Output the (x, y) coordinate of the center of the cell containing the given text.  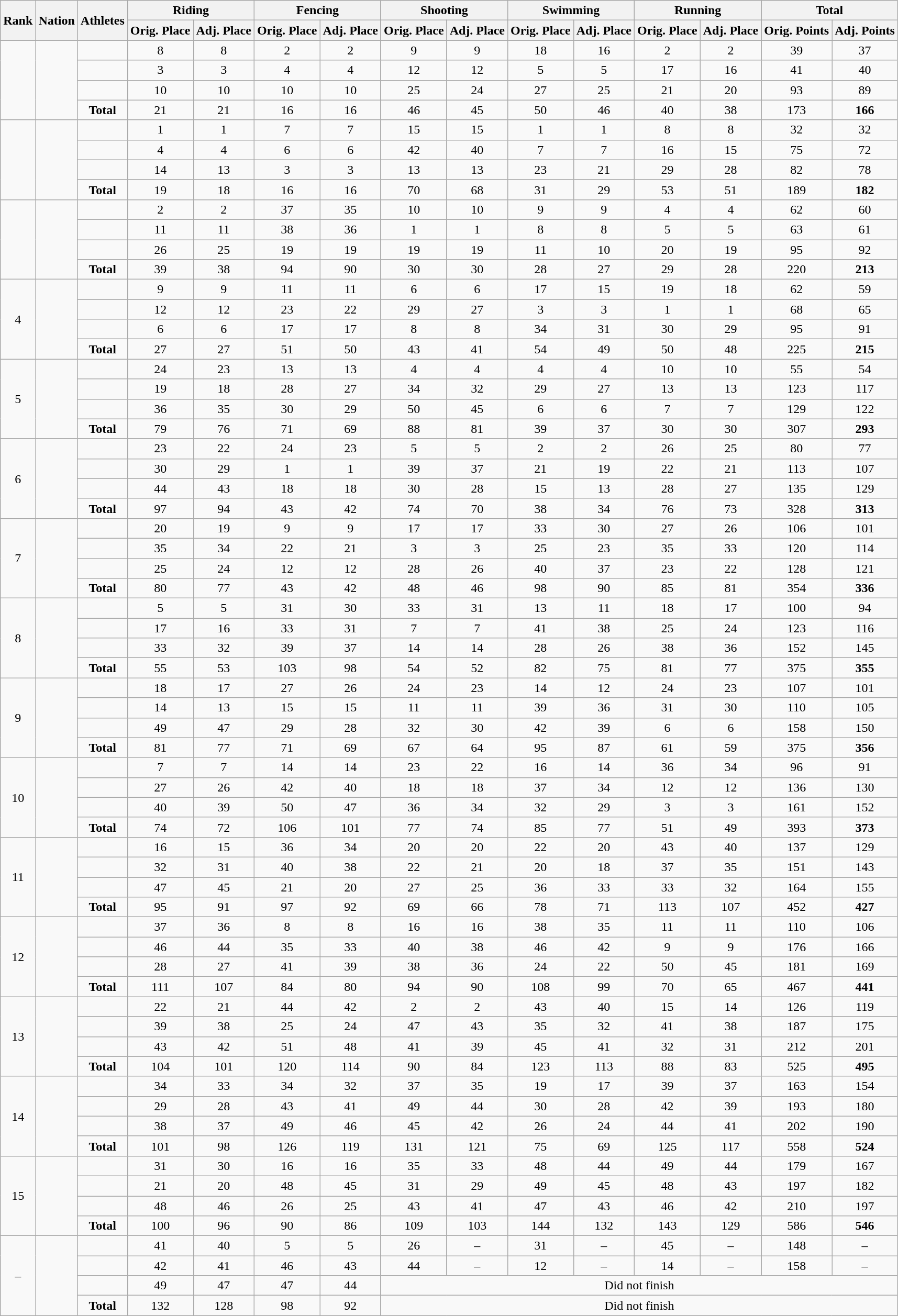
467 (797, 987)
Swimming (571, 10)
167 (865, 1166)
83 (730, 1066)
87 (604, 748)
190 (865, 1126)
Nation (57, 20)
187 (797, 1027)
145 (865, 648)
122 (865, 409)
355 (865, 668)
293 (865, 429)
151 (797, 867)
67 (414, 748)
Rank (18, 20)
163 (797, 1086)
130 (865, 787)
52 (477, 668)
104 (160, 1066)
111 (160, 987)
193 (797, 1106)
189 (797, 189)
213 (865, 270)
495 (865, 1066)
313 (865, 508)
220 (797, 270)
Athletes (103, 20)
176 (797, 947)
63 (797, 229)
212 (797, 1046)
116 (865, 628)
225 (797, 349)
73 (730, 508)
356 (865, 748)
86 (350, 1226)
524 (865, 1146)
180 (865, 1106)
60 (865, 209)
558 (797, 1146)
137 (797, 847)
135 (797, 488)
155 (865, 887)
Fencing (317, 10)
150 (865, 728)
Riding (191, 10)
393 (797, 827)
Running (698, 10)
108 (540, 987)
179 (797, 1166)
215 (865, 349)
181 (797, 967)
441 (865, 987)
Orig. Points (797, 30)
546 (865, 1226)
Shooting (444, 10)
79 (160, 429)
175 (865, 1027)
66 (477, 907)
452 (797, 907)
105 (865, 708)
427 (865, 907)
109 (414, 1226)
164 (797, 887)
354 (797, 588)
373 (865, 827)
Adj. Points (865, 30)
161 (797, 807)
136 (797, 787)
169 (865, 967)
210 (797, 1206)
99 (604, 987)
328 (797, 508)
202 (797, 1126)
148 (797, 1246)
525 (797, 1066)
336 (865, 588)
144 (540, 1226)
125 (668, 1146)
131 (414, 1146)
93 (797, 90)
173 (797, 110)
64 (477, 748)
154 (865, 1086)
307 (797, 429)
586 (797, 1226)
201 (865, 1046)
89 (865, 90)
